Output the (X, Y) coordinate of the center of the cell containing the given text.  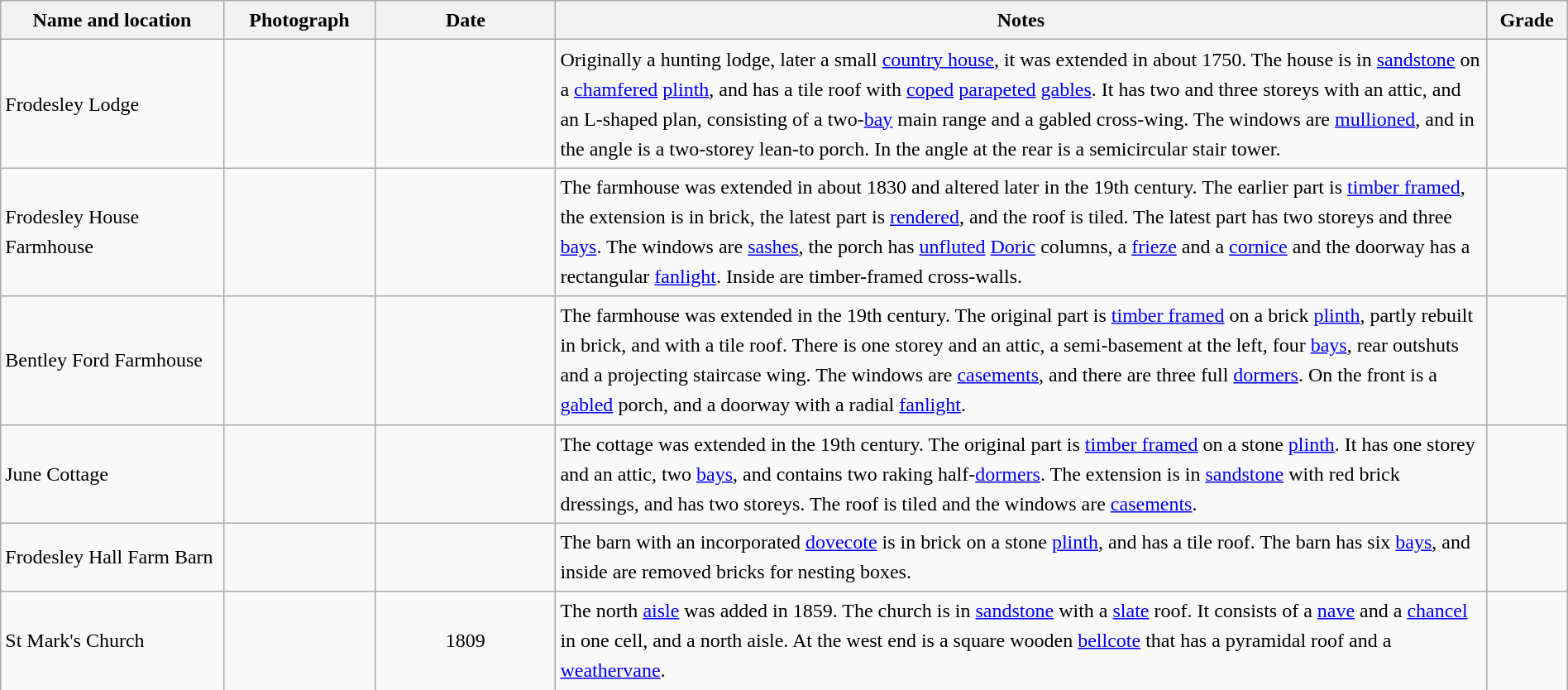
Frodesley Lodge (112, 104)
Frodesley Hall Farm Barn (112, 558)
Date (466, 20)
1809 (466, 640)
Grade (1527, 20)
Notes (1021, 20)
Bentley Ford Farmhouse (112, 361)
Frodesley House Farmhouse (112, 232)
Photograph (299, 20)
Name and location (112, 20)
St Mark's Church (112, 640)
June Cottage (112, 473)
